Search for the cell housing the specified text and yield its [x, y] center coordinate. 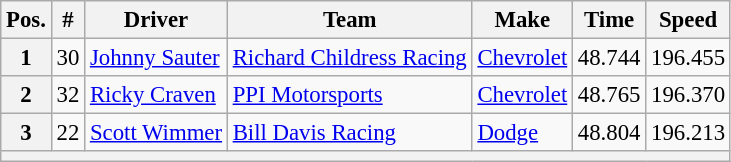
Scott Wimmer [156, 133]
PPI Motorsports [350, 95]
Ricky Craven [156, 95]
22 [68, 133]
2 [26, 95]
30 [68, 58]
Make [522, 20]
Time [610, 20]
48.765 [610, 95]
Driver [156, 20]
Team [350, 20]
196.455 [688, 58]
Richard Childress Racing [350, 58]
48.804 [610, 133]
48.744 [610, 58]
Bill Davis Racing [350, 133]
Johnny Sauter [156, 58]
Speed [688, 20]
196.370 [688, 95]
# [68, 20]
32 [68, 95]
3 [26, 133]
196.213 [688, 133]
Pos. [26, 20]
1 [26, 58]
Dodge [522, 133]
